Determine the [X, Y] coordinate at the center of the cell enclosing the given text.  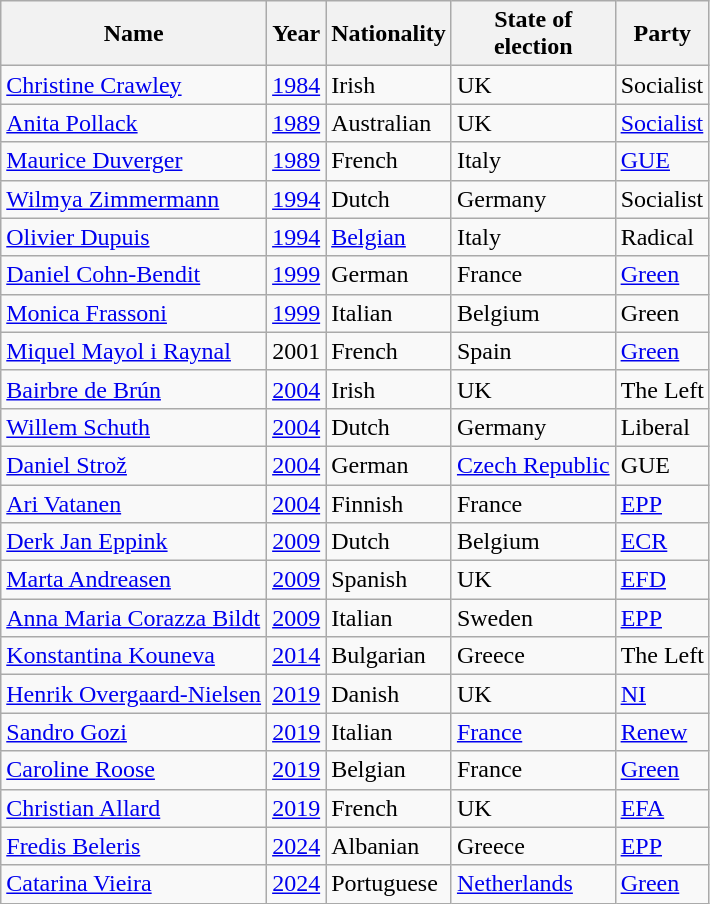
ECR [662, 542]
Czech Republic [533, 465]
Name [134, 34]
Netherlands [533, 884]
Australian [389, 123]
Ari Vatanen [134, 503]
Maurice Duverger [134, 161]
Monica Frassoni [134, 313]
Spain [533, 351]
Willem Schuth [134, 427]
Bairbre de Brún [134, 389]
Radical [662, 237]
NI [662, 694]
Danish [389, 694]
Sweden [533, 618]
Liberal [662, 427]
2001 [296, 351]
EFA [662, 808]
EFD [662, 580]
Portuguese [389, 884]
Bulgarian [389, 656]
Daniel Cohn-Bendit [134, 275]
Konstantina Kouneva [134, 656]
1984 [296, 85]
2014 [296, 656]
Albanian [389, 846]
Marta Andreasen [134, 580]
Renew [662, 732]
Caroline Roose [134, 770]
Olivier Dupuis [134, 237]
Catarina Vieira [134, 884]
Fredis Beleris [134, 846]
Henrik Overgaard-Nielsen [134, 694]
Anna Maria Corazza Bildt [134, 618]
Year [296, 34]
Party [662, 34]
Wilmya Zimmermann [134, 199]
Derk Jan Eppink [134, 542]
Christian Allard [134, 808]
Sandro Gozi [134, 732]
Anita Pollack [134, 123]
Finnish [389, 503]
Miquel Mayol i Raynal [134, 351]
Nationality [389, 34]
Spanish [389, 580]
State ofelection [533, 34]
Daniel Strož [134, 465]
Christine Crawley [134, 85]
